From the cell containing the given text, extract its center point as (x, y) coordinate. 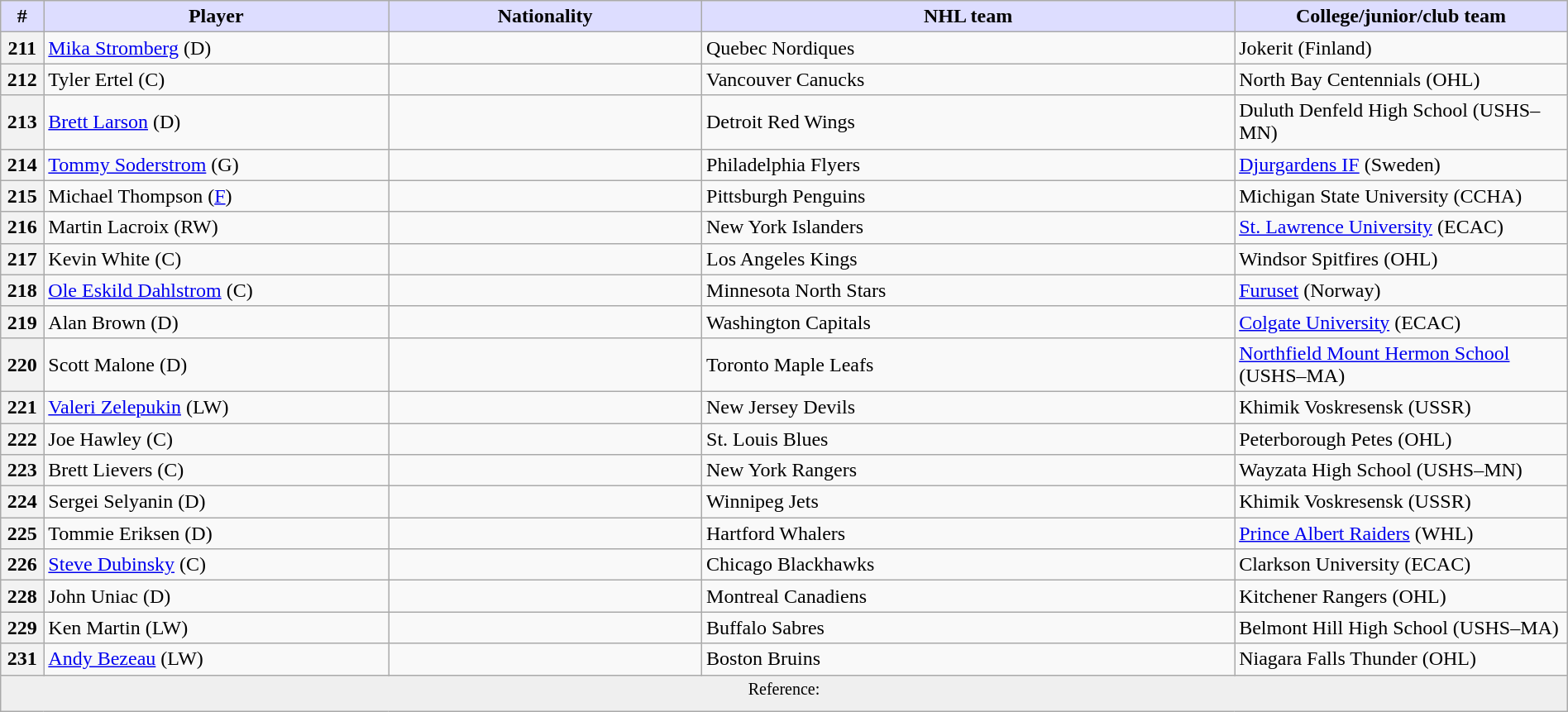
Vancouver Canucks (968, 79)
Kevin White (C) (217, 259)
Minnesota North Stars (968, 290)
Belmont Hill High School (USHS–MA) (1401, 628)
Michigan State University (CCHA) (1401, 196)
226 (22, 565)
225 (22, 533)
Washington Capitals (968, 322)
Andy Bezeau (LW) (217, 659)
Clarkson University (ECAC) (1401, 565)
Scott Malone (D) (217, 364)
Ole Eskild Dahlstrom (C) (217, 290)
Detroit Red Wings (968, 122)
Jokerit (Finland) (1401, 48)
217 (22, 259)
Ken Martin (LW) (217, 628)
Tommie Eriksen (D) (217, 533)
New York Rangers (968, 471)
Boston Bruins (968, 659)
211 (22, 48)
Wayzata High School (USHS–MN) (1401, 471)
Djurgardens IF (Sweden) (1401, 165)
228 (22, 596)
North Bay Centennials (OHL) (1401, 79)
Niagara Falls Thunder (OHL) (1401, 659)
College/junior/club team (1401, 17)
Brett Lievers (C) (217, 471)
St. Louis Blues (968, 439)
Tyler Ertel (C) (217, 79)
Kitchener Rangers (OHL) (1401, 596)
223 (22, 471)
Player (217, 17)
Northfield Mount Hermon School (USHS–MA) (1401, 364)
214 (22, 165)
Mika Stromberg (D) (217, 48)
212 (22, 79)
213 (22, 122)
Chicago Blackhawks (968, 565)
Furuset (Norway) (1401, 290)
Prince Albert Raiders (WHL) (1401, 533)
Alan Brown (D) (217, 322)
Brett Larson (D) (217, 122)
NHL team (968, 17)
215 (22, 196)
Michael Thompson (F) (217, 196)
Martin Lacroix (RW) (217, 227)
Philadelphia Flyers (968, 165)
St. Lawrence University (ECAC) (1401, 227)
Peterborough Petes (OHL) (1401, 439)
Steve Dubinsky (C) (217, 565)
Colgate University (ECAC) (1401, 322)
Joe Hawley (C) (217, 439)
Winnipeg Jets (968, 502)
229 (22, 628)
219 (22, 322)
Duluth Denfeld High School (USHS–MN) (1401, 122)
Hartford Whalers (968, 533)
222 (22, 439)
Pittsburgh Penguins (968, 196)
Windsor Spitfires (OHL) (1401, 259)
231 (22, 659)
Nationality (546, 17)
Toronto Maple Leafs (968, 364)
216 (22, 227)
Reference: (784, 693)
Los Angeles Kings (968, 259)
# (22, 17)
218 (22, 290)
220 (22, 364)
John Uniac (D) (217, 596)
Valeri Zelepukin (LW) (217, 407)
Montreal Canadiens (968, 596)
Tommy Soderstrom (G) (217, 165)
New York Islanders (968, 227)
Buffalo Sabres (968, 628)
221 (22, 407)
Quebec Nordiques (968, 48)
Sergei Selyanin (D) (217, 502)
New Jersey Devils (968, 407)
224 (22, 502)
